Capture the cell that displays the provided text and extract its [X, Y] central coordinate. 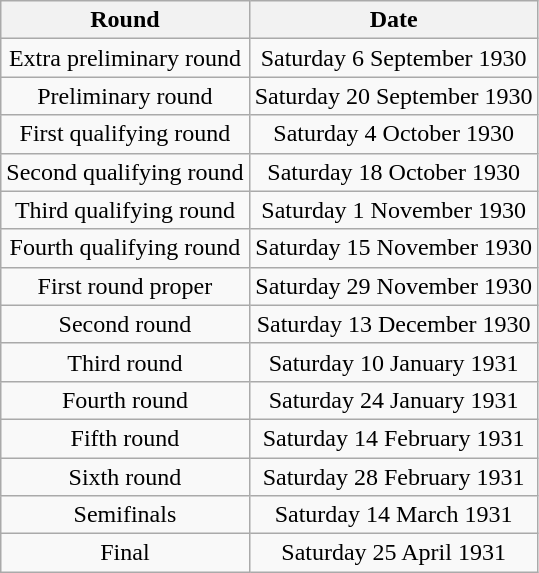
Saturday 1 November 1930 [394, 210]
Saturday 4 October 1930 [394, 134]
Saturday 6 September 1930 [394, 58]
Preliminary round [125, 96]
Fifth round [125, 438]
Saturday 20 September 1930 [394, 96]
Extra preliminary round [125, 58]
Saturday 18 October 1930 [394, 172]
First qualifying round [125, 134]
Saturday 24 January 1931 [394, 400]
Second round [125, 324]
Saturday 10 January 1931 [394, 362]
Third round [125, 362]
Semifinals [125, 515]
Third qualifying round [125, 210]
Saturday 29 November 1930 [394, 286]
Date [394, 20]
Fourth round [125, 400]
Saturday 25 April 1931 [394, 553]
Saturday 13 December 1930 [394, 324]
First round proper [125, 286]
Saturday 14 March 1931 [394, 515]
Saturday 14 February 1931 [394, 438]
Saturday 15 November 1930 [394, 248]
Sixth round [125, 477]
Round [125, 20]
Fourth qualifying round [125, 248]
Second qualifying round [125, 172]
Saturday 28 February 1931 [394, 477]
Final [125, 553]
